From the cell containing the given text, extract its center point as [X, Y] coordinate. 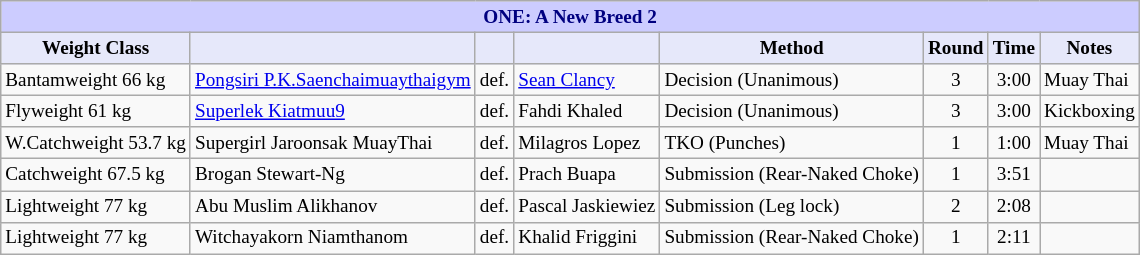
Time [1014, 48]
Superlek Kiatmuu9 [332, 111]
Bantamweight 66 kg [96, 80]
Brogan Stewart-Ng [332, 175]
Khalid Friggini [587, 238]
3:51 [1014, 175]
Round [956, 48]
2:08 [1014, 206]
Sean Clancy [587, 80]
Fahdi Khaled [587, 111]
2 [956, 206]
Abu Muslim Alikhanov [332, 206]
Witchayakorn Niamthanom [332, 238]
Prach Buapa [587, 175]
1:00 [1014, 143]
Method [792, 48]
Pascal Jaskiewiez [587, 206]
Milagros Lopez [587, 143]
ONE: A New Breed 2 [570, 17]
Supergirl Jaroonsak MuayThai [332, 143]
TKO (Punches) [792, 143]
Kickboxing [1090, 111]
W.Catchweight 53.7 kg [96, 143]
Flyweight 61 kg [96, 111]
Pongsiri P.K.Saenchaimuaythaigym [332, 80]
Notes [1090, 48]
Weight Class [96, 48]
Submission (Leg lock) [792, 206]
2:11 [1014, 238]
Catchweight 67.5 kg [96, 175]
